Identify which cell holds the provided text, then report its [x, y] central coordinate. 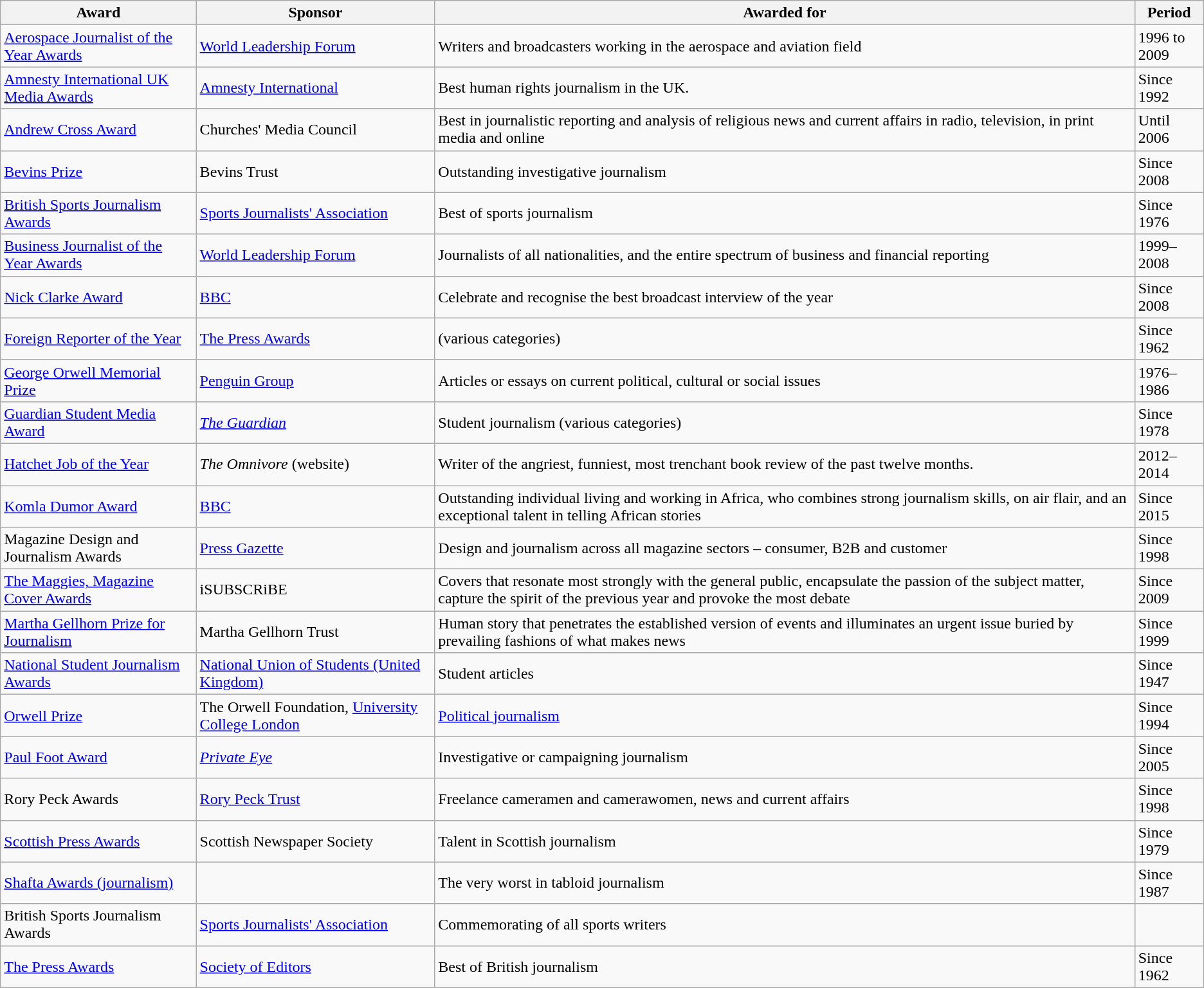
Sponsor [315, 13]
National Union of Students (United Kingdom) [315, 674]
Commemorating of all sports writers [785, 925]
Since 1992 [1169, 87]
Outstanding investigative journalism [785, 171]
Hatchet Job of the Year [98, 464]
Amnesty International UK Media Awards [98, 87]
Student journalism (various categories) [785, 422]
Martha Gellhorn Prize for Journalism [98, 632]
Bevins Prize [98, 171]
Since 2005 [1169, 758]
1999–2008 [1169, 255]
Celebrate and recognise the best broadcast interview of the year [785, 297]
Articles or essays on current political, cultural or social issues [785, 381]
The Omnivore (website) [315, 464]
Since 1976 [1169, 214]
Best of sports journalism [785, 214]
National Student Journalism Awards [98, 674]
1996 to 2009 [1169, 46]
Paul Foot Award [98, 758]
1976–1986 [1169, 381]
The Orwell Foundation, University College London [315, 715]
Best human rights journalism in the UK. [785, 87]
Guardian Student Media Award [98, 422]
Writers and broadcasters working in the aerospace and aviation field [785, 46]
Student articles [785, 674]
Period [1169, 13]
Design and journalism across all magazine sectors – consumer, B2B and customer [785, 548]
Aerospace Journalist of the Year Awards [98, 46]
Award [98, 13]
Magazine Design and Journalism Awards [98, 548]
Best in journalistic reporting and analysis of religious news and current affairs in radio, television, in print media and online [785, 130]
(various categories) [785, 338]
Martha Gellhorn Trust [315, 632]
Since 1999 [1169, 632]
Rory Peck Trust [315, 799]
Bevins Trust [315, 171]
Since 2009 [1169, 590]
Since 1987 [1169, 883]
Since 2015 [1169, 506]
George Orwell Memorial Prize [98, 381]
Business Journalist of the Year Awards [98, 255]
iSUBSCRiBE [315, 590]
Talent in Scottish journalism [785, 841]
Journalists of all nationalities, and the entire spectrum of business and financial reporting [785, 255]
Society of Editors [315, 966]
Scottish Newspaper Society [315, 841]
Amnesty International [315, 87]
Rory Peck Awards [98, 799]
Scottish Press Awards [98, 841]
Foreign Reporter of the Year [98, 338]
Since 1994 [1169, 715]
The Guardian [315, 422]
Writer of the angriest, funniest, most trenchant book review of the past twelve months. [785, 464]
Orwell Prize [98, 715]
Until 2006 [1169, 130]
Nick Clarke Award [98, 297]
Investigative or campaigning journalism [785, 758]
Political journalism [785, 715]
Press Gazette [315, 548]
The very worst in tabloid journalism [785, 883]
Since 1947 [1169, 674]
2012–2014 [1169, 464]
Churches' Media Council [315, 130]
Private Eye [315, 758]
Awarded for [785, 13]
Since 1978 [1169, 422]
Human story that penetrates the established version of events and illuminates an urgent issue buried by prevailing fashions of what makes news [785, 632]
Best of British journalism [785, 966]
Freelance cameramen and camerawomen, news and current affairs [785, 799]
Andrew Cross Award [98, 130]
Penguin Group [315, 381]
Shafta Awards (journalism) [98, 883]
Since 1979 [1169, 841]
The Maggies, Magazine Cover Awards [98, 590]
Komla Dumor Award [98, 506]
